From the cell containing the given text, extract its center point as (X, Y) coordinate. 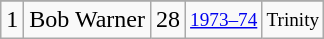
28 (168, 20)
Trinity (293, 20)
Bob Warner (88, 20)
1 (12, 20)
1973–74 (224, 20)
